Return (x, y) of the center of cell containing provided text 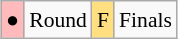
● (12, 20)
F (103, 20)
Finals (146, 20)
Round (58, 20)
